Return (x, y) of the center of cell containing provided text 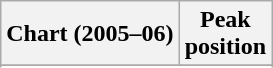
Peakposition (225, 34)
Chart (2005–06) (90, 34)
